Return (x, y) of the center of cell containing provided text 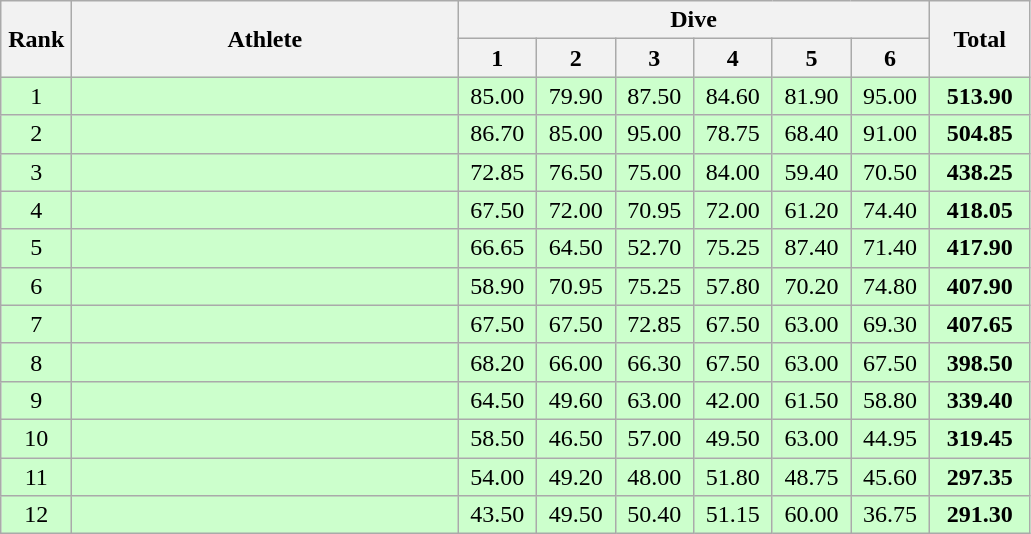
75.00 (654, 172)
78.75 (734, 134)
407.65 (980, 324)
52.70 (654, 248)
8 (36, 362)
46.50 (576, 438)
84.00 (734, 172)
291.30 (980, 515)
50.40 (654, 515)
51.80 (734, 477)
58.90 (498, 286)
504.85 (980, 134)
70.20 (812, 286)
398.50 (980, 362)
84.60 (734, 96)
66.65 (498, 248)
513.90 (980, 96)
12 (36, 515)
48.75 (812, 477)
79.90 (576, 96)
66.00 (576, 362)
87.40 (812, 248)
61.50 (812, 400)
49.20 (576, 477)
45.60 (890, 477)
54.00 (498, 477)
57.80 (734, 286)
66.30 (654, 362)
Total (980, 39)
68.20 (498, 362)
438.25 (980, 172)
49.60 (576, 400)
61.20 (812, 210)
60.00 (812, 515)
48.00 (654, 477)
10 (36, 438)
11 (36, 477)
91.00 (890, 134)
42.00 (734, 400)
43.50 (498, 515)
74.80 (890, 286)
70.50 (890, 172)
87.50 (654, 96)
76.50 (576, 172)
59.40 (812, 172)
Athlete (265, 39)
319.45 (980, 438)
7 (36, 324)
51.15 (734, 515)
Dive (694, 20)
339.40 (980, 400)
418.05 (980, 210)
81.90 (812, 96)
86.70 (498, 134)
71.40 (890, 248)
44.95 (890, 438)
297.35 (980, 477)
58.80 (890, 400)
68.40 (812, 134)
58.50 (498, 438)
Rank (36, 39)
407.90 (980, 286)
36.75 (890, 515)
417.90 (980, 248)
74.40 (890, 210)
57.00 (654, 438)
9 (36, 400)
69.30 (890, 324)
